Identify which cell holds the provided text, then report its (x, y) central coordinate. 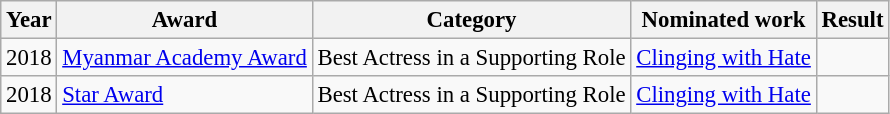
Myanmar Academy Award (184, 58)
Nominated work (724, 20)
Year (29, 20)
Category (472, 20)
Star Award (184, 95)
Award (184, 20)
Result (852, 20)
